Scan for the cell matching the given text and deliver its (x, y) coordinate at center. 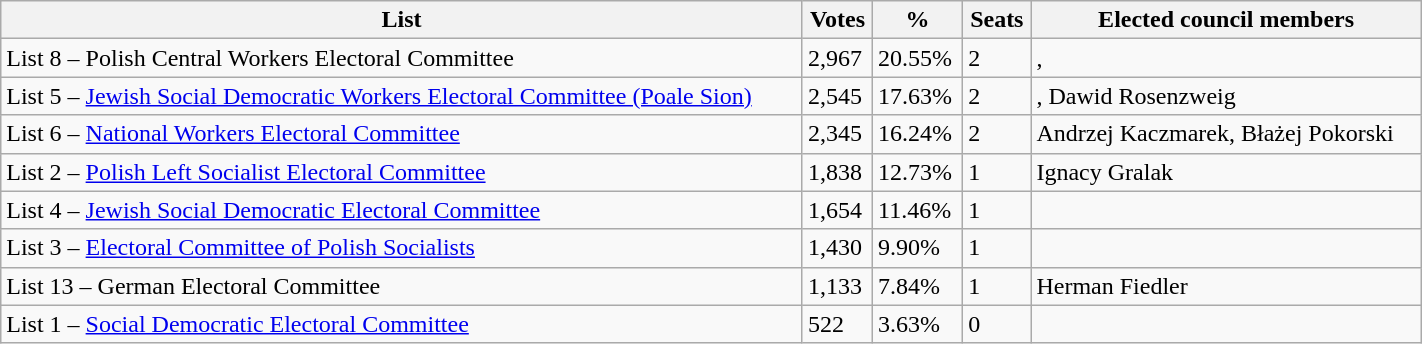
List 1 – Social Democratic Electoral Committee (402, 324)
List 4 – Jewish Social Democratic Electoral Committee (402, 210)
12.73% (918, 172)
List 2 – Polish Left Socialist Electoral Committee (402, 172)
1,430 (837, 248)
List 8 – Polish Central Workers Electoral Committee (402, 58)
2,967 (837, 58)
3.63% (918, 324)
List 13 – German Electoral Committee (402, 286)
9.90% (918, 248)
List (402, 20)
1,654 (837, 210)
List 6 – National Workers Electoral Committee (402, 134)
7.84% (918, 286)
0 (997, 324)
11.46% (918, 210)
2,545 (837, 96)
, (1226, 58)
Elected council members (1226, 20)
1,838 (837, 172)
522 (837, 324)
17.63% (918, 96)
2,345 (837, 134)
Votes (837, 20)
1,133 (837, 286)
Andrzej Kaczmarek, Błażej Pokorski (1226, 134)
List 3 – Electoral Committee of Polish Socialists (402, 248)
, Dawid Rosenzweig (1226, 96)
List 5 – Jewish Social Democratic Workers Electoral Committee (Poale Sion) (402, 96)
16.24% (918, 134)
Ignacy Gralak (1226, 172)
Seats (997, 20)
Herman Fiedler (1226, 286)
20.55% (918, 58)
% (918, 20)
